Determine the (X, Y) coordinate at the center of the cell enclosing the given text.  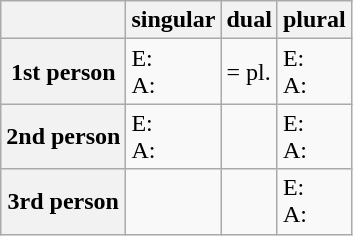
dual (249, 20)
3rd person (64, 202)
singular (174, 20)
1st person (64, 72)
2nd person (64, 136)
plural (314, 20)
= pl. (249, 72)
